Output the [x, y] coordinate of the center of the cell containing the given text.  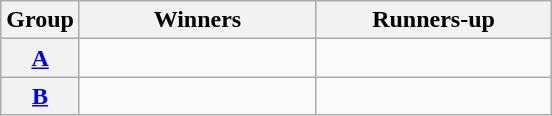
A [40, 58]
Winners [197, 20]
Runners-up [433, 20]
Group [40, 20]
B [40, 96]
